Provide the (x, y) coordinate of the cell's center where the given text is located.  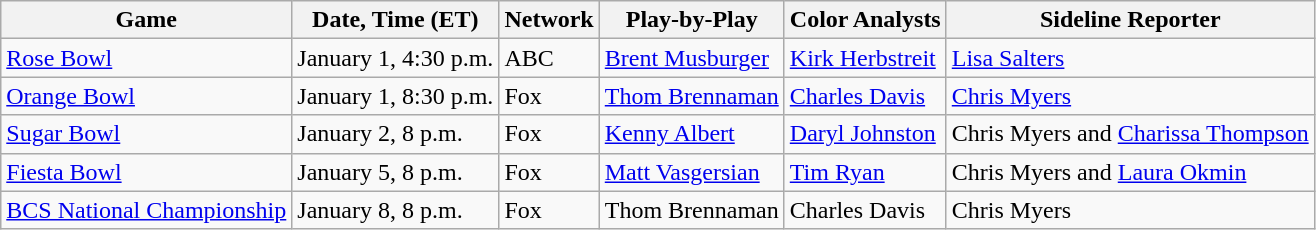
Play-by-Play (692, 20)
Kirk Herbstreit (865, 58)
BCS National Championship (146, 210)
Date, Time (ET) (396, 20)
Sugar Bowl (146, 134)
Fiesta Bowl (146, 172)
Brent Musburger (692, 58)
Network (549, 20)
Kenny Albert (692, 134)
January 5, 8 p.m. (396, 172)
Matt Vasgersian (692, 172)
Rose Bowl (146, 58)
January 8, 8 p.m. (396, 210)
January 2, 8 p.m. (396, 134)
Sideline Reporter (1130, 20)
Game (146, 20)
ABC (549, 58)
Tim Ryan (865, 172)
Orange Bowl (146, 96)
Lisa Salters (1130, 58)
Chris Myers and Laura Okmin (1130, 172)
January 1, 8:30 p.m. (396, 96)
Chris Myers and Charissa Thompson (1130, 134)
January 1, 4:30 p.m. (396, 58)
Daryl Johnston (865, 134)
Color Analysts (865, 20)
